From the cell containing the given text, extract its center point as [x, y] coordinate. 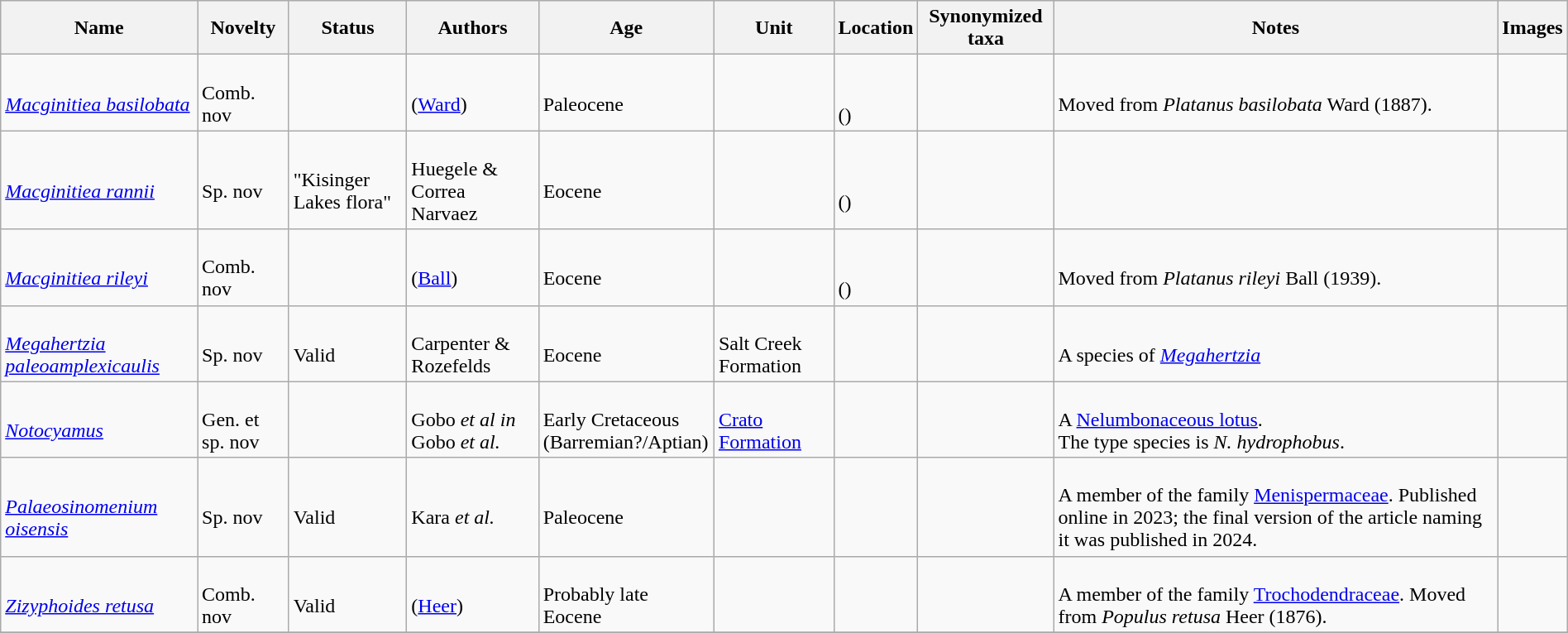
Age [626, 28]
Probably late Eocene [626, 594]
(Heer) [473, 594]
(Ball) [473, 267]
Novelty [243, 28]
A member of the family Trochodendraceae. Moved from Populus retusa Heer (1876). [1275, 594]
Authors [473, 28]
"Kisinger Lakes flora" [347, 180]
Carpenter & Rozefelds [473, 343]
Macginitiea basilobata [99, 93]
Name [99, 28]
A species of Megahertzia [1275, 343]
Kara et al. [473, 506]
Macginitiea rannii [99, 180]
Unit [774, 28]
Crato Formation [774, 420]
Zizyphoides retusa [99, 594]
Huegele & Correa Narvaez [473, 180]
Gen. et sp. nov [243, 420]
Synonymized taxa [986, 28]
Images [1533, 28]
Early Cretaceous (Barremian?/Aptian) [626, 420]
Notocyamus [99, 420]
Megahertzia paleoamplexicaulis [99, 343]
(Ward) [473, 93]
A member of the family Menispermaceae. Published online in 2023; the final version of the article naming it was published in 2024. [1275, 506]
Palaeosinomenium oisensis [99, 506]
Moved from Platanus rileyi Ball (1939). [1275, 267]
Gobo et al in Gobo et al. [473, 420]
Status [347, 28]
Macginitiea rileyi [99, 267]
Notes [1275, 28]
Salt Creek Formation [774, 343]
Location [876, 28]
A Nelumbonaceous lotus. The type species is N. hydrophobus. [1275, 420]
Moved from Platanus basilobata Ward (1887). [1275, 93]
